Search for the cell housing the specified text and yield its [x, y] center coordinate. 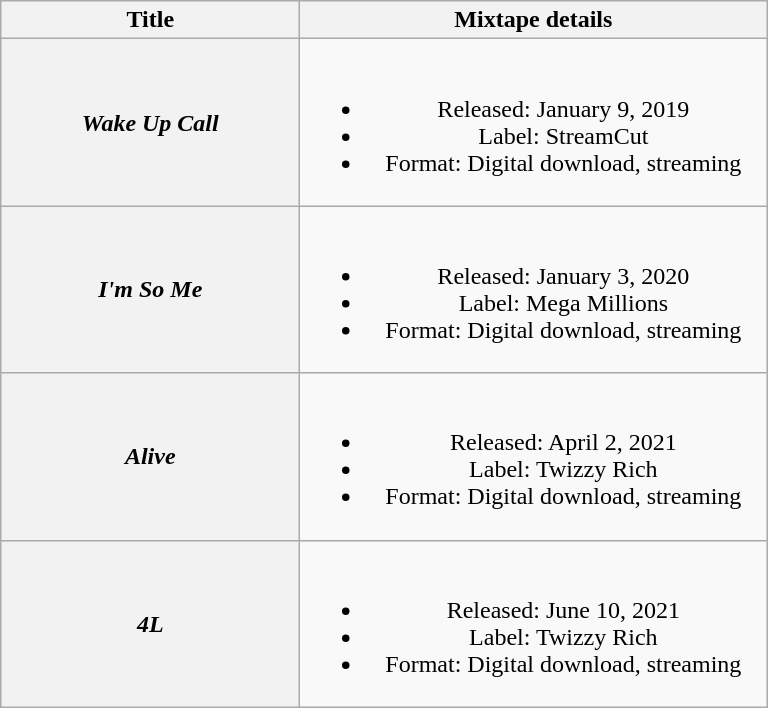
Title [150, 20]
Alive [150, 456]
4L [150, 624]
Released: April 2, 2021Label: Twizzy RichFormat: Digital download, streaming [534, 456]
Released: January 3, 2020Label: Mega MillionsFormat: Digital download, streaming [534, 290]
I'm So Me [150, 290]
Mixtape details [534, 20]
Wake Up Call [150, 122]
Released: June 10, 2021Label: Twizzy RichFormat: Digital download, streaming [534, 624]
Released: January 9, 2019Label: StreamCutFormat: Digital download, streaming [534, 122]
